From the cell containing the given text, extract its center point as [X, Y] coordinate. 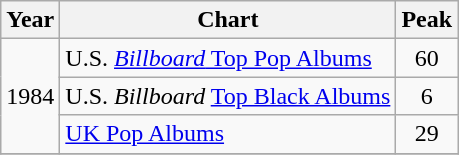
60 [427, 58]
29 [427, 134]
6 [427, 96]
UK Pop Albums [228, 134]
Year [30, 20]
Chart [228, 20]
U.S. Billboard Top Black Albums [228, 96]
1984 [30, 96]
U.S. Billboard Top Pop Albums [228, 58]
Peak [427, 20]
